Search for the cell housing the specified text and yield its (x, y) center coordinate. 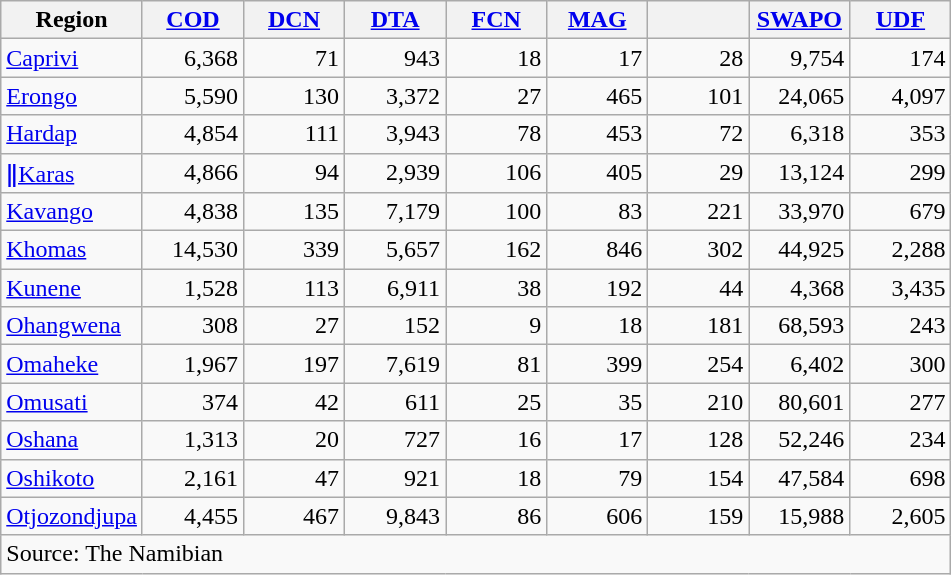
2,161 (192, 478)
14,530 (192, 250)
44,925 (800, 250)
24,065 (800, 96)
467 (294, 516)
UDF (900, 20)
44 (698, 288)
162 (496, 250)
152 (396, 326)
Hardap (72, 134)
181 (698, 326)
4,854 (192, 134)
20 (294, 440)
80,601 (800, 402)
71 (294, 58)
42 (294, 402)
5,657 (396, 250)
192 (598, 288)
4,838 (192, 212)
4,455 (192, 516)
Omaheke (72, 364)
4,097 (900, 96)
405 (598, 173)
210 (698, 402)
6,911 (396, 288)
221 (698, 212)
465 (598, 96)
197 (294, 364)
9,843 (396, 516)
234 (900, 440)
Region (72, 20)
35 (598, 402)
Oshana (72, 440)
29 (698, 173)
7,179 (396, 212)
254 (698, 364)
921 (396, 478)
16 (496, 440)
5,590 (192, 96)
52,246 (800, 440)
Khomas (72, 250)
727 (396, 440)
1,313 (192, 440)
277 (900, 402)
846 (598, 250)
611 (396, 402)
68,593 (800, 326)
135 (294, 212)
33,970 (800, 212)
Ohangwena (72, 326)
300 (900, 364)
101 (698, 96)
128 (698, 440)
47,584 (800, 478)
FCN (496, 20)
28 (698, 58)
DCN (294, 20)
6,318 (800, 134)
111 (294, 134)
Otjozondjupa (72, 516)
DTA (396, 20)
SWAPO (800, 20)
COD (192, 20)
6,402 (800, 364)
83 (598, 212)
302 (698, 250)
94 (294, 173)
72 (698, 134)
2,939 (396, 173)
174 (900, 58)
353 (900, 134)
Source: The Namibian (476, 554)
7,619 (396, 364)
113 (294, 288)
6,368 (192, 58)
698 (900, 478)
943 (396, 58)
453 (598, 134)
25 (496, 402)
15,988 (800, 516)
3,435 (900, 288)
374 (192, 402)
ǁKaras (72, 173)
78 (496, 134)
Oshikoto (72, 478)
154 (698, 478)
159 (698, 516)
339 (294, 250)
9 (496, 326)
606 (598, 516)
243 (900, 326)
399 (598, 364)
Kavango (72, 212)
38 (496, 288)
1,528 (192, 288)
Caprivi (72, 58)
3,372 (396, 96)
Erongo (72, 96)
679 (900, 212)
13,124 (800, 173)
3,943 (396, 134)
308 (192, 326)
Omusati (72, 402)
Kunene (72, 288)
130 (294, 96)
100 (496, 212)
9,754 (800, 58)
86 (496, 516)
2,288 (900, 250)
2,605 (900, 516)
106 (496, 173)
4,368 (800, 288)
81 (496, 364)
79 (598, 478)
4,866 (192, 173)
47 (294, 478)
299 (900, 173)
MAG (598, 20)
1,967 (192, 364)
